Output the (X, Y) coordinate of the center of the cell containing the given text.  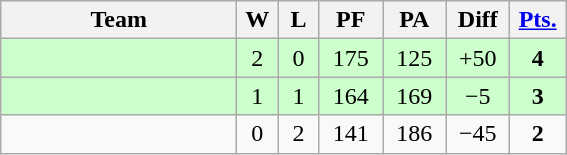
175 (351, 58)
PA (414, 20)
125 (414, 58)
3 (538, 96)
−45 (478, 134)
169 (414, 96)
PF (351, 20)
Diff (478, 20)
186 (414, 134)
Team (119, 20)
164 (351, 96)
−5 (478, 96)
+50 (478, 58)
141 (351, 134)
L (298, 20)
Pts. (538, 20)
W (258, 20)
4 (538, 58)
